Extract the (x, y) coordinate from the center of the cell holding the provided text.  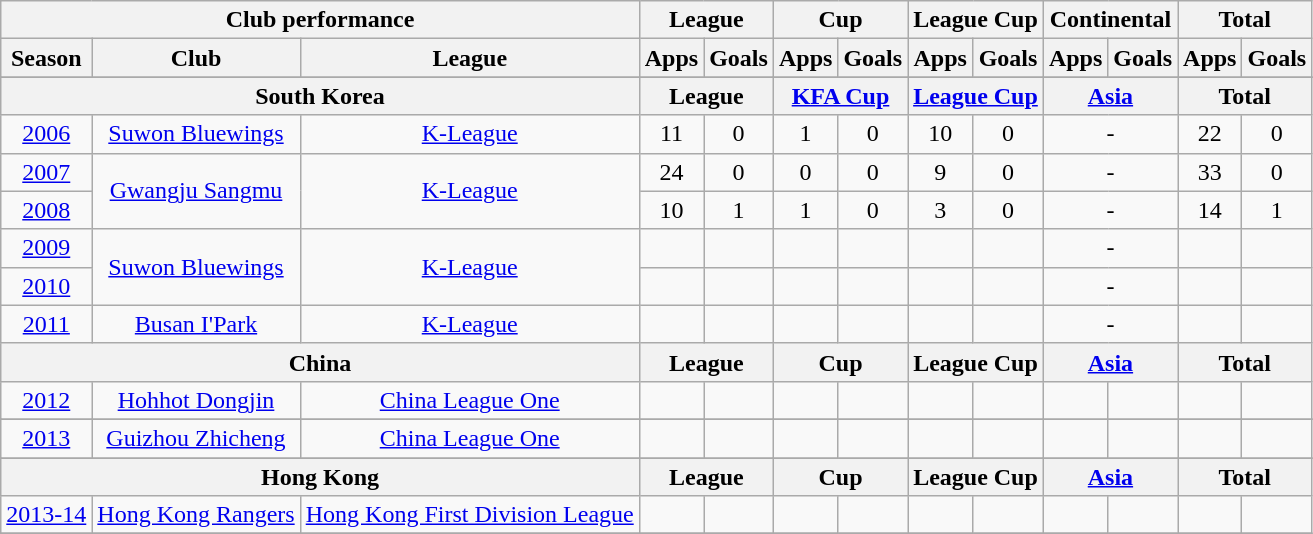
3 (940, 210)
11 (671, 134)
Hong Kong (320, 477)
2013 (46, 438)
South Korea (320, 96)
Busan I'Park (196, 324)
Hohhot Dongjin (196, 400)
24 (671, 172)
Club performance (320, 20)
2010 (46, 286)
2011 (46, 324)
Gwangju Sangmu (196, 191)
2012 (46, 400)
Hong Kong Rangers (196, 515)
Club (196, 58)
2006 (46, 134)
Season (46, 58)
33 (1210, 172)
KFA Cup (840, 96)
2013-14 (46, 515)
9 (940, 172)
Continental (1110, 20)
2008 (46, 210)
2009 (46, 248)
22 (1210, 134)
2007 (46, 172)
Guizhou Zhicheng (196, 438)
14 (1210, 210)
China (320, 362)
Hong Kong First Division League (470, 515)
